Provide the [X, Y] coordinate of the cell's center where the given text is located.  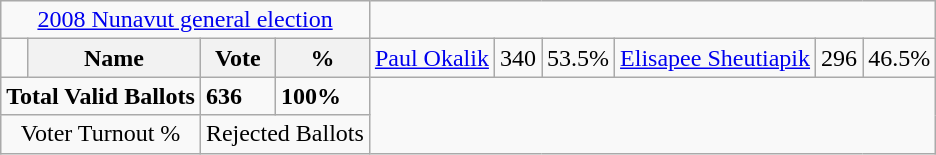
Rejected Ballots [284, 134]
Name [114, 58]
2008 Nunavut general election [186, 20]
296 [840, 58]
340 [518, 58]
100% [322, 96]
636 [238, 96]
Voter Turnout % [101, 134]
Paul Okalik [432, 58]
53.5% [578, 58]
% [322, 58]
Elisapee Sheutiapik [716, 58]
Total Valid Ballots [101, 96]
46.5% [900, 58]
Vote [238, 58]
